From the cell containing the given text, extract its center point as [x, y] coordinate. 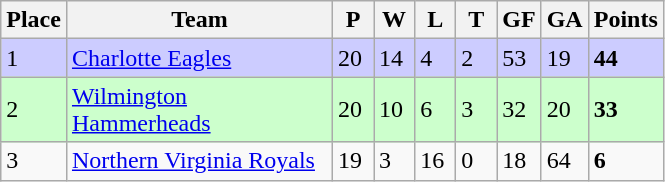
16 [436, 161]
10 [394, 110]
32 [519, 110]
14 [394, 58]
Wilmington Hammerheads [199, 110]
Points [626, 20]
P [354, 20]
Place [34, 20]
44 [626, 58]
4 [436, 58]
18 [519, 161]
Team [199, 20]
L [436, 20]
64 [564, 161]
0 [476, 161]
Charlotte Eagles [199, 58]
T [476, 20]
GA [564, 20]
Northern Virginia Royals [199, 161]
W [394, 20]
33 [626, 110]
1 [34, 58]
53 [519, 58]
GF [519, 20]
